Find where the given text appears and provide that cell's center as [x, y] coordinate. 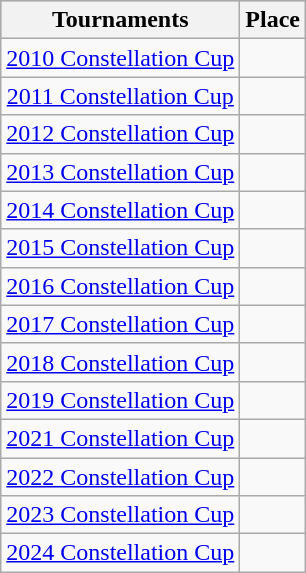
2012 Constellation Cup [120, 134]
2014 Constellation Cup [120, 210]
2010 Constellation Cup [120, 58]
2019 Constellation Cup [120, 400]
2021 Constellation Cup [120, 438]
2018 Constellation Cup [120, 362]
Place [273, 20]
2017 Constellation Cup [120, 324]
Tournaments [120, 20]
2022 Constellation Cup [120, 477]
2015 Constellation Cup [120, 248]
2016 Constellation Cup [120, 286]
2024 Constellation Cup [120, 553]
2013 Constellation Cup [120, 172]
2023 Constellation Cup [120, 515]
2011 Constellation Cup [120, 96]
